Return [x, y] of the center of cell containing provided text 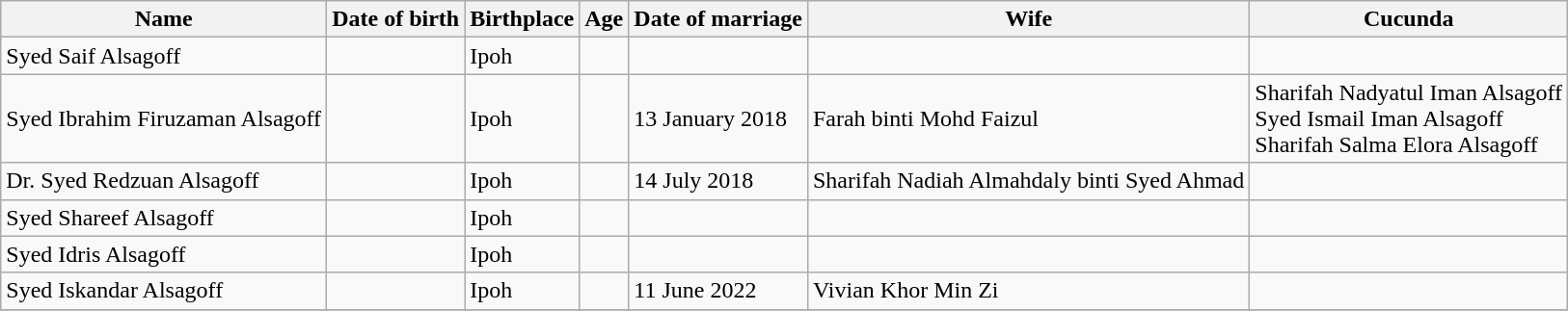
Cucunda [1409, 19]
Name [164, 19]
Birthplace [523, 19]
Syed Iskandar Alsagoff [164, 291]
Vivian Khor Min Zi [1028, 291]
Syed Saif Alsagoff [164, 56]
Wife [1028, 19]
Age [604, 19]
Syed Ibrahim Firuzaman Alsagoff [164, 118]
Date of marriage [718, 19]
Sharifah Nadiah Almahdaly binti Syed Ahmad [1028, 181]
Dr. Syed Redzuan Alsagoff [164, 181]
Syed Shareef Alsagoff [164, 218]
Sharifah Nadyatul Iman Alsagoff Syed Ismail Iman AlsagoffSharifah Salma Elora Alsagoff [1409, 118]
Farah binti Mohd Faizul [1028, 118]
13 January 2018 [718, 118]
14 July 2018 [718, 181]
Syed Idris Alsagoff [164, 254]
11 June 2022 [718, 291]
Date of birth [395, 19]
